Extract the [x, y] coordinate from the center of the cell holding the provided text.  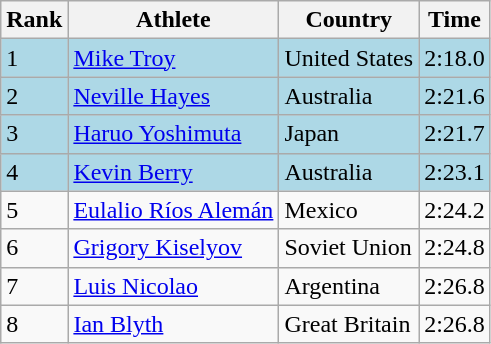
5 [34, 210]
Eulalio Ríos Alemán [174, 210]
2:21.7 [455, 134]
United States [349, 58]
Country [349, 20]
Rank [34, 20]
7 [34, 286]
Athlete [174, 20]
Time [455, 20]
Kevin Berry [174, 172]
4 [34, 172]
2:24.2 [455, 210]
6 [34, 248]
2:18.0 [455, 58]
Mike Troy [174, 58]
3 [34, 134]
2 [34, 96]
Ian Blyth [174, 324]
Soviet Union [349, 248]
Luis Nicolao [174, 286]
2:23.1 [455, 172]
2:21.6 [455, 96]
Grigory Kiselyov [174, 248]
Argentina [349, 286]
Mexico [349, 210]
1 [34, 58]
Haruo Yoshimuta [174, 134]
Japan [349, 134]
Neville Hayes [174, 96]
2:24.8 [455, 248]
8 [34, 324]
Great Britain [349, 324]
